Search for the cell housing the specified text and yield its (x, y) center coordinate. 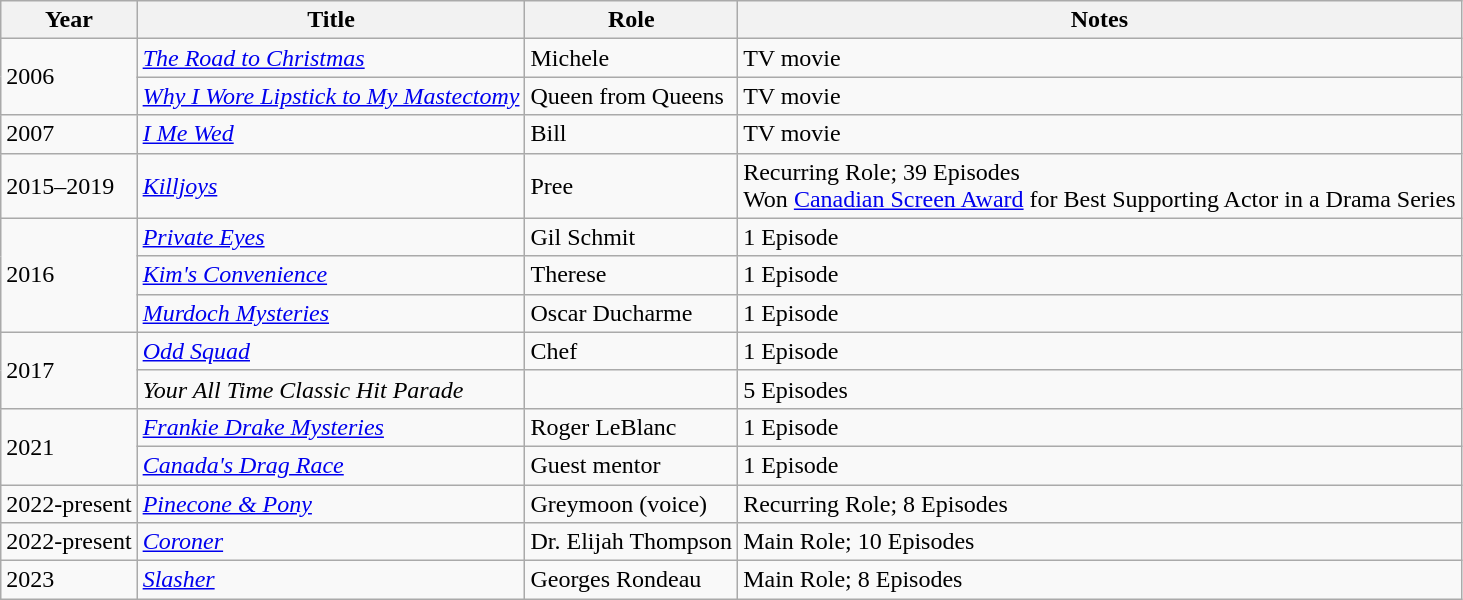
Role (632, 20)
Slasher (331, 580)
Gil Schmit (632, 237)
2015–2019 (69, 186)
Bill (632, 134)
Guest mentor (632, 465)
Main Role; 8 Episodes (1100, 580)
Pree (632, 186)
Therese (632, 275)
Private Eyes (331, 237)
Canada's Drag Race (331, 465)
Title (331, 20)
Why I Wore Lipstick to My Mastectomy (331, 96)
Frankie Drake Mysteries (331, 427)
Murdoch Mysteries (331, 313)
2007 (69, 134)
2016 (69, 275)
Roger LeBlanc (632, 427)
2021 (69, 446)
Michele (632, 58)
5 Episodes (1100, 389)
Recurring Role; 39 EpisodesWon Canadian Screen Award for Best Supporting Actor in a Drama Series (1100, 186)
I Me Wed (331, 134)
Your All Time Classic Hit Parade (331, 389)
Pinecone & Pony (331, 503)
2017 (69, 370)
Odd Squad (331, 351)
Coroner (331, 542)
Recurring Role; 8 Episodes (1100, 503)
Georges Rondeau (632, 580)
Chef (632, 351)
Queen from Queens (632, 96)
The Road to Christmas (331, 58)
Dr. Elijah Thompson (632, 542)
Notes (1100, 20)
2006 (69, 77)
2023 (69, 580)
Killjoys (331, 186)
Oscar Ducharme (632, 313)
Kim's Convenience (331, 275)
Greymoon (voice) (632, 503)
Main Role; 10 Episodes (1100, 542)
Year (69, 20)
